Find where the given text appears and provide that cell's center as [X, Y] coordinate. 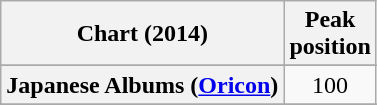
Peakposition [330, 34]
Chart (2014) [142, 34]
100 [330, 85]
Japanese Albums (Oricon) [142, 85]
